Return (X, Y) of the center of cell containing provided text 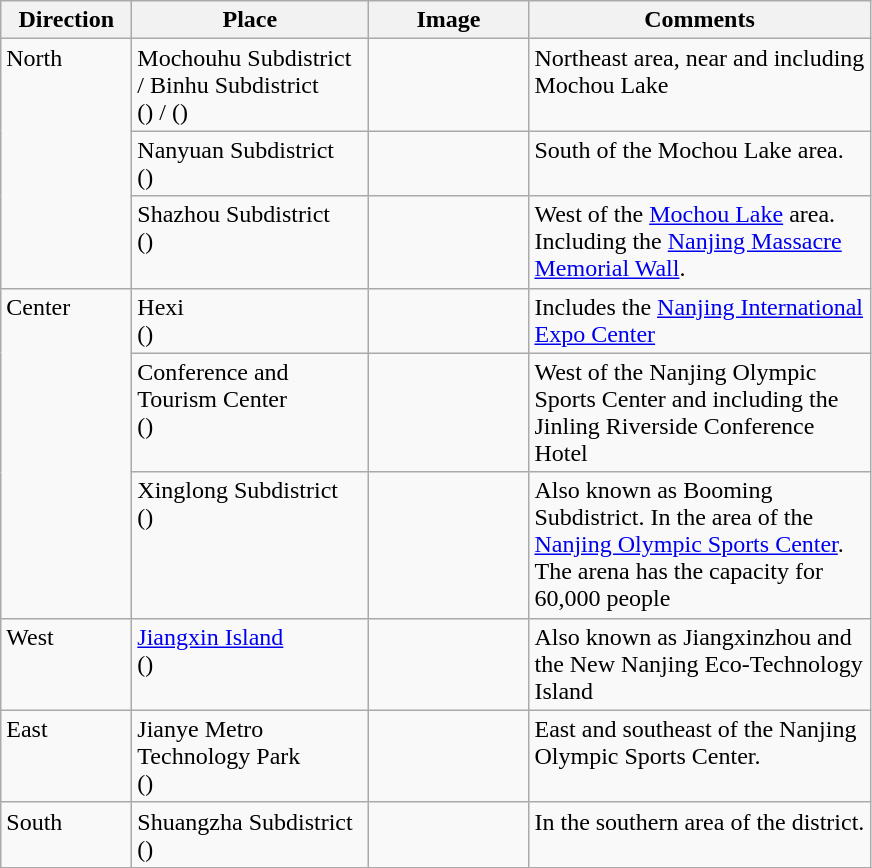
Direction (66, 20)
In the southern area of the district. (700, 834)
South (66, 834)
Shazhou Subdistrict () (250, 242)
Also known as Booming Subdistrict. In the area of the Nanjing Olympic Sports Center. The arena has the capacity for 60,000 people (700, 545)
Jianye Metro Technology Park () (250, 756)
Xinglong Subdistrict () (250, 545)
East (66, 756)
West of the Mochou Lake area. Including the Nanjing Massacre Memorial Wall. (700, 242)
West of the Nanjing Olympic Sports Center and including the Jinling Riverside Conference Hotel (700, 412)
Mochouhu Subdistrict / Binhu Subdistrict () / () (250, 85)
Includes the Nanjing International Expo Center (700, 320)
Shuangzha Subdistrict () (250, 834)
Hexi () (250, 320)
Jiangxin Island() (250, 664)
Northeast area, near and including Mochou Lake (700, 85)
East and southeast of the Nanjing Olympic Sports Center. (700, 756)
Conference and Tourism Center () (250, 412)
Nanyuan Subdistrict () (250, 164)
Place (250, 20)
Image (448, 20)
Comments (700, 20)
North (66, 164)
Also known as Jiangxinzhou and the New Nanjing Eco-Technology Island (700, 664)
South of the Mochou Lake area. (700, 164)
West (66, 664)
Center (66, 453)
